Output the (x, y) coordinate of the center of the cell containing the given text.  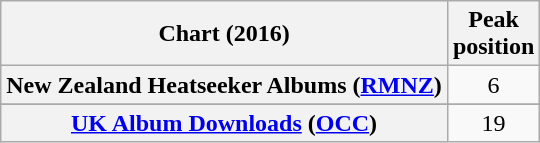
Peakposition (493, 34)
6 (493, 85)
UK Album Downloads (OCC) (224, 123)
19 (493, 123)
New Zealand Heatseeker Albums (RMNZ) (224, 85)
Chart (2016) (224, 34)
